Extract the [X, Y] coordinate from the center of the cell holding the provided text.  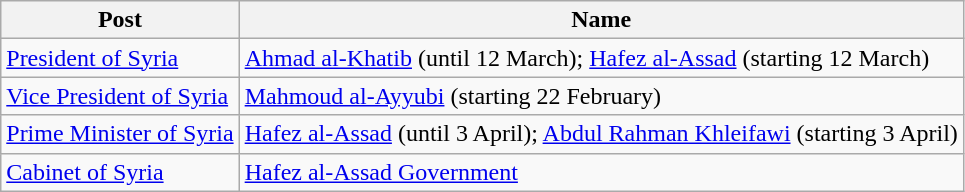
President of Syria [120, 58]
Post [120, 20]
Name [601, 20]
Vice President of Syria [120, 96]
Prime Minister of Syria [120, 134]
Hafez al-Assad Government [601, 172]
Ahmad al-Khatib (until 12 March); Hafez al-Assad (starting 12 March) [601, 58]
Mahmoud al-Ayyubi (starting 22 February) [601, 96]
Hafez al-Assad (until 3 April); Abdul Rahman Khleifawi (starting 3 April) [601, 134]
Cabinet of Syria [120, 172]
